Output the (x, y) coordinate of the center of the cell containing the given text.  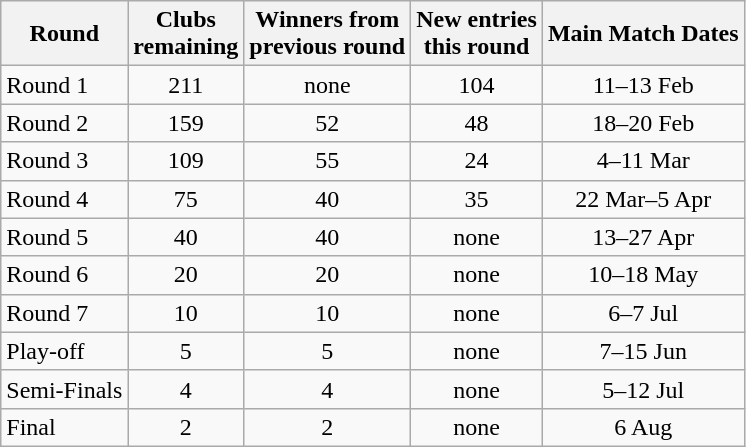
55 (328, 161)
109 (186, 161)
4–11 Mar (643, 161)
75 (186, 199)
11–13 Feb (643, 85)
7–15 Jun (643, 351)
52 (328, 123)
18–20 Feb (643, 123)
13–27 Apr (643, 237)
Round (64, 34)
211 (186, 85)
Round 1 (64, 85)
New entriesthis round (477, 34)
Round 6 (64, 275)
Main Match Dates (643, 34)
Round 2 (64, 123)
6 Aug (643, 427)
5–12 Jul (643, 389)
Play-off (64, 351)
Clubsremaining (186, 34)
22 Mar–5 Apr (643, 199)
159 (186, 123)
Winners fromprevious round (328, 34)
Round 4 (64, 199)
104 (477, 85)
Round 7 (64, 313)
24 (477, 161)
Round 3 (64, 161)
6–7 Jul (643, 313)
10–18 May (643, 275)
35 (477, 199)
Round 5 (64, 237)
48 (477, 123)
Semi-Finals (64, 389)
Final (64, 427)
